Locate the cell with the specified text and output its (x, y) center coordinate. 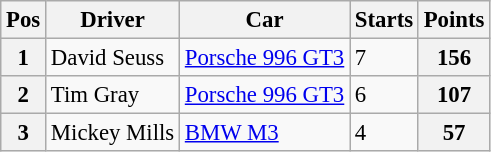
57 (454, 133)
Mickey Mills (113, 133)
6 (384, 95)
7 (384, 58)
3 (24, 133)
2 (24, 95)
1 (24, 58)
Starts (384, 20)
4 (384, 133)
Tim Gray (113, 95)
BMW M3 (265, 133)
156 (454, 58)
Points (454, 20)
Pos (24, 20)
David Seuss (113, 58)
Car (265, 20)
107 (454, 95)
Driver (113, 20)
